Capture the cell that displays the provided text and extract its (X, Y) central coordinate. 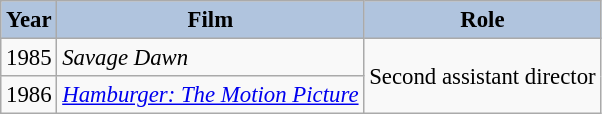
Hamburger: The Motion Picture (210, 95)
Film (210, 20)
1986 (29, 95)
1985 (29, 58)
Savage Dawn (210, 58)
Year (29, 20)
Second assistant director (482, 76)
Role (482, 20)
